Find where the given text appears and provide that cell's center as (x, y) coordinate. 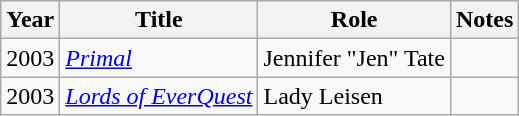
Year (30, 20)
Primal (159, 58)
Lords of EverQuest (159, 96)
Role (354, 20)
Jennifer "Jen" Tate (354, 58)
Notes (484, 20)
Lady Leisen (354, 96)
Title (159, 20)
